Output the [X, Y] coordinate of the center of the cell containing the given text.  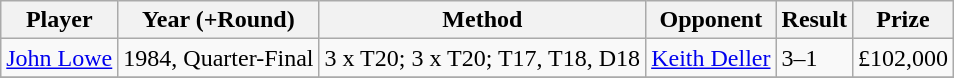
Keith Deller [711, 58]
Opponent [711, 20]
Method [482, 20]
3 x T20; 3 x T20; T17, T18, D18 [482, 58]
3–1 [814, 58]
John Lowe [60, 58]
£102,000 [902, 58]
1984, Quarter-Final [218, 58]
Result [814, 20]
Prize [902, 20]
Player [60, 20]
Year (+Round) [218, 20]
